Identify which cell holds the provided text, then report its (X, Y) central coordinate. 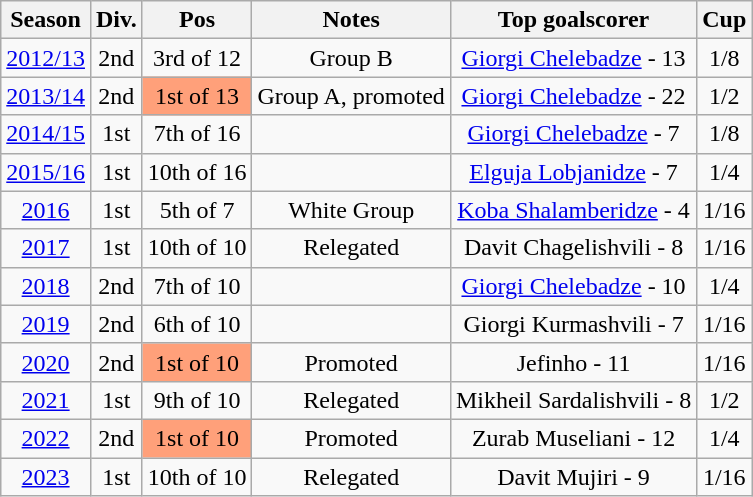
Notes (351, 20)
2020 (46, 362)
Giorgi Chelebadze - 10 (573, 286)
7th of 10 (197, 286)
5th of 7 (197, 210)
White Group (351, 210)
Group A, promoted (351, 96)
2012/13 (46, 58)
2015/16 (46, 172)
1st of 13 (197, 96)
2023 (46, 477)
Giorgi Chelebadze - 13 (573, 58)
Koba Shalamberidze - 4 (573, 210)
Season (46, 20)
Giorgi Chelebadze - 22 (573, 96)
Group B (351, 58)
Top goalscorer (573, 20)
Giorgi Kurmashvili - 7 (573, 324)
9th of 10 (197, 400)
2013/14 (46, 96)
Davit Chagelishvili - 8 (573, 248)
7th of 16 (197, 134)
2022 (46, 438)
Zurab Museliani - 12 (573, 438)
Jefinho - 11 (573, 362)
Cup (724, 20)
2018 (46, 286)
6th of 10 (197, 324)
2021 (46, 400)
Elguja Lobjanidze - 7 (573, 172)
Div. (116, 20)
2016 (46, 210)
Giorgi Chelebadze - 7 (573, 134)
3rd of 12 (197, 58)
Mikheil Sardalishvili - 8 (573, 400)
2017 (46, 248)
Pos (197, 20)
2019 (46, 324)
2014/15 (46, 134)
Davit Mujiri - 9 (573, 477)
10th of 16 (197, 172)
